Identify which cell holds the provided text, then report its [X, Y] central coordinate. 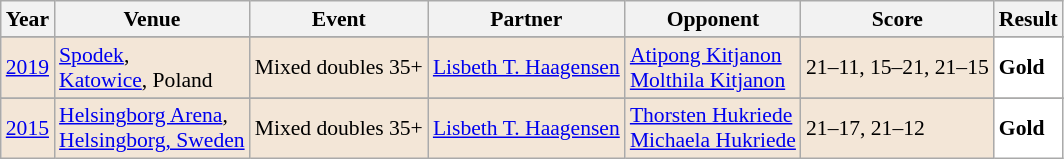
Thorsten Hukriede Michaela Hukriede [713, 128]
21–17, 21–12 [898, 128]
Event [339, 19]
21–11, 15–21, 21–15 [898, 68]
Year [28, 19]
Venue [152, 19]
Result [1028, 19]
Score [898, 19]
2015 [28, 128]
Partner [526, 19]
Opponent [713, 19]
Atipong Kitjanon Molthila Kitjanon [713, 68]
Helsingborg Arena,Helsingborg, Sweden [152, 128]
Spodek,Katowice, Poland [152, 68]
2019 [28, 68]
